Find where the given text appears and provide that cell's center as (X, Y) coordinate. 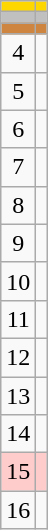
12 (18, 357)
10 (18, 281)
4 (18, 53)
5 (18, 91)
14 (18, 434)
16 (18, 510)
6 (18, 129)
9 (18, 243)
7 (18, 167)
13 (18, 395)
11 (18, 319)
8 (18, 205)
15 (18, 472)
